Locate the cell with the specified text and output its (x, y) center coordinate. 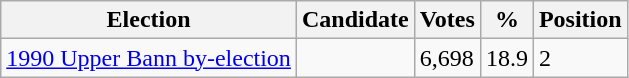
18.9 (506, 58)
2 (580, 58)
% (506, 20)
6,698 (447, 58)
Candidate (355, 20)
Votes (447, 20)
1990 Upper Bann by-election (149, 58)
Position (580, 20)
Election (149, 20)
